Return [x, y] of the center of cell containing provided text 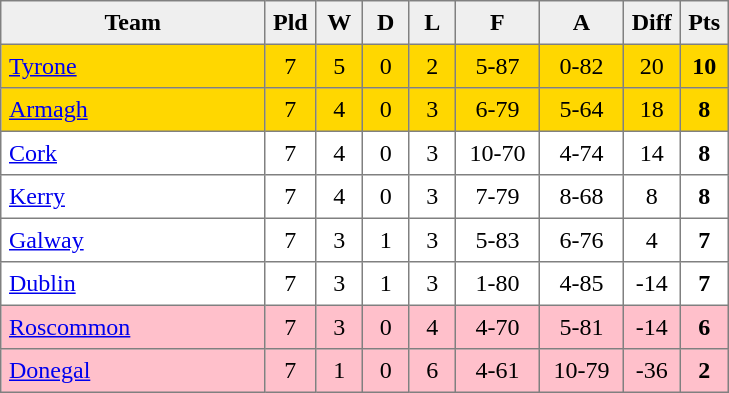
4-61 [497, 371]
Tyrone [133, 66]
5-83 [497, 240]
4-74 [581, 153]
Pld [290, 23]
10-79 [581, 371]
Armagh [133, 110]
Roscommon [133, 327]
4-70 [497, 327]
-36 [651, 371]
20 [651, 66]
Dublin [133, 284]
Diff [651, 23]
18 [651, 110]
Cork [133, 153]
D [385, 23]
Kerry [133, 197]
Pts [704, 23]
Donegal [133, 371]
4-85 [581, 284]
W [339, 23]
Team [133, 23]
7-79 [497, 197]
6-76 [581, 240]
Galway [133, 240]
5-64 [581, 110]
5-81 [581, 327]
5 [339, 66]
0-82 [581, 66]
5-87 [497, 66]
8-68 [581, 197]
6-79 [497, 110]
10 [704, 66]
10-70 [497, 153]
1-80 [497, 284]
A [581, 23]
F [497, 23]
L [432, 23]
14 [651, 153]
